From the cell containing the given text, extract its center point as (X, Y) coordinate. 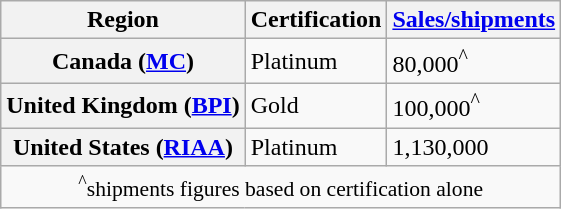
Gold (316, 106)
1,130,000 (474, 147)
United States (RIAA) (123, 147)
Canada (MC) (123, 62)
^shipments figures based on certification alone (281, 186)
United Kingdom (BPI) (123, 106)
Certification (316, 20)
Sales/shipments (474, 20)
Region (123, 20)
80,000^ (474, 62)
100,000^ (474, 106)
